Detect which cell encompasses the target text, then output its (X, Y) center coordinate. 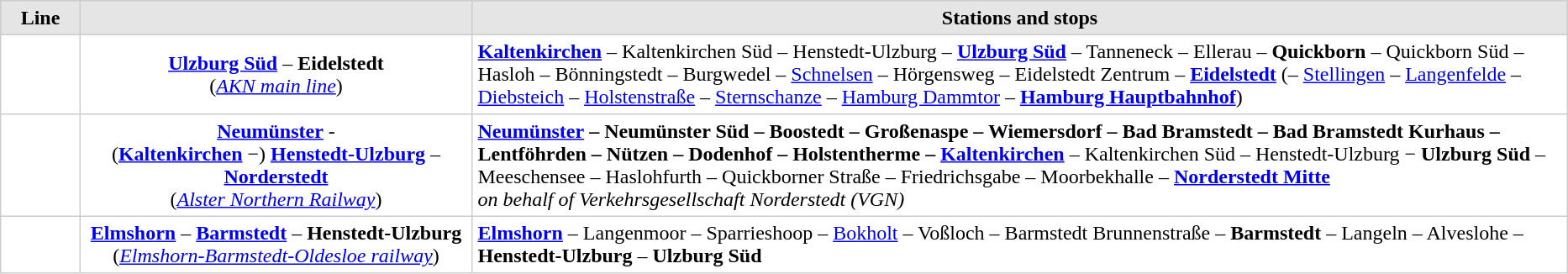
Elmshorn – Barmstedt – Henstedt-Ulzburg(Elmshorn-Barmstedt-Oldesloe railway) (276, 245)
Elmshorn – Langenmoor – Sparrieshoop – Bokholt – Voßloch – Barmstedt Brunnenstraße – Barmstedt – Langeln – Alveslohe – Henstedt-Ulzburg – Ulzburg Süd (1019, 245)
Line (40, 18)
Stations and stops (1019, 18)
Ulzburg Süd – Eidelstedt (AKN main line) (276, 74)
Neumünster -(Kaltenkirchen −) Henstedt-Ulzburg – Norderstedt(Alster Northern Railway) (276, 165)
